Search for the cell housing the specified text and yield its (x, y) center coordinate. 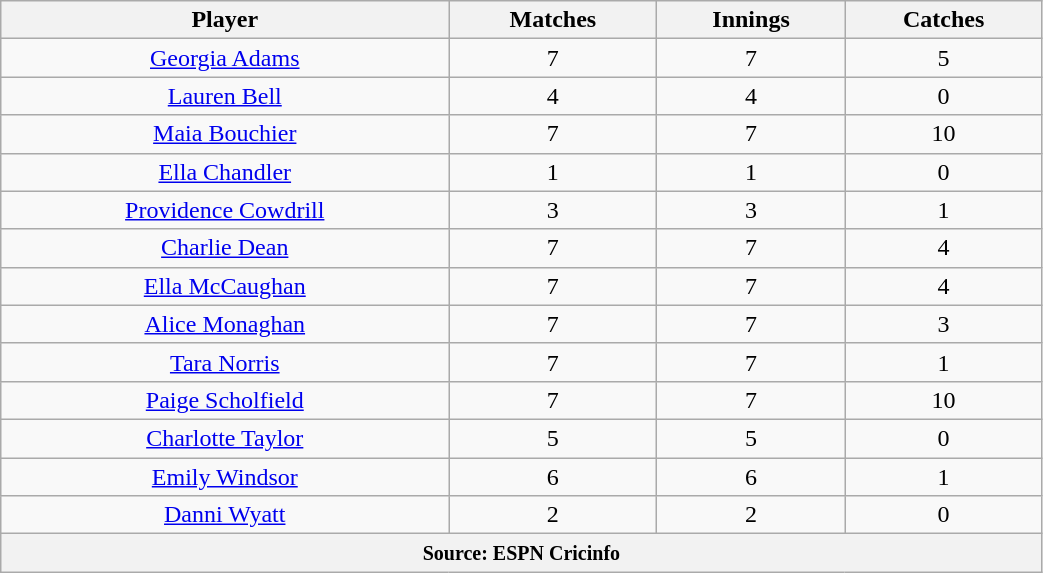
Catches (944, 20)
Innings (751, 20)
Lauren Bell (225, 96)
Paige Scholfield (225, 400)
Matches (553, 20)
Danni Wyatt (225, 515)
Charlotte Taylor (225, 438)
Ella Chandler (225, 172)
Charlie Dean (225, 248)
Source: ESPN Cricinfo (522, 553)
Player (225, 20)
Alice Monaghan (225, 324)
Providence Cowdrill (225, 210)
Tara Norris (225, 362)
Emily Windsor (225, 477)
Ella McCaughan (225, 286)
Georgia Adams (225, 58)
Maia Bouchier (225, 134)
